Search for the cell housing the specified text and yield its (X, Y) center coordinate. 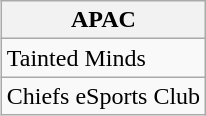
APAC (103, 20)
Tainted Minds (103, 58)
Chiefs eSports Club (103, 96)
